Locate the cell with the specified text and output its (X, Y) center coordinate. 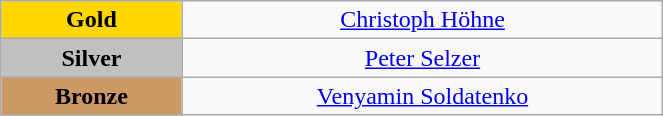
Silver (92, 58)
Venyamin Soldatenko (422, 96)
Bronze (92, 96)
Gold (92, 20)
Peter Selzer (422, 58)
Christoph Höhne (422, 20)
